Scan for the cell matching the given text and deliver its (X, Y) coordinate at center. 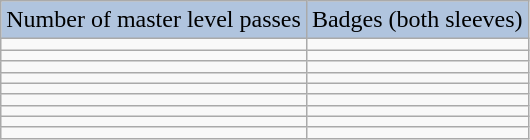
Number of master level passes (154, 20)
Badges (both sleeves) (417, 20)
